Pinpoint the cell where the given text exists, returning its [x, y] midpoint coordinate. 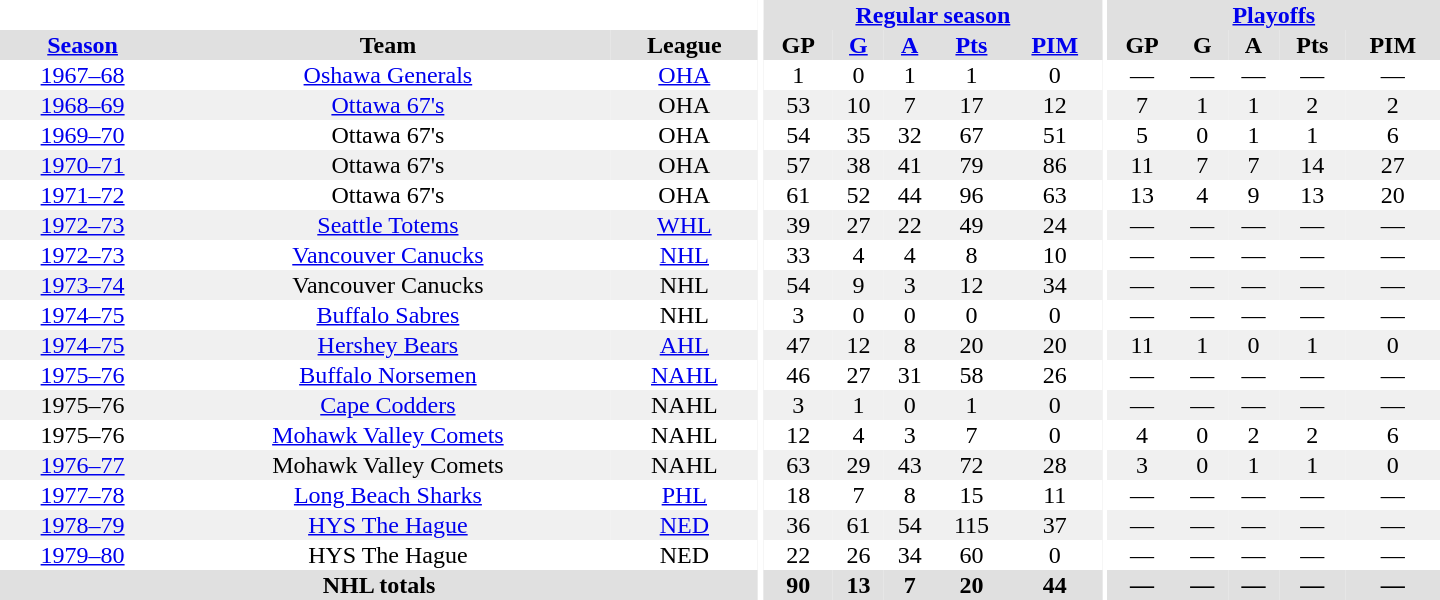
72 [971, 465]
31 [910, 375]
18 [798, 495]
52 [858, 195]
37 [1055, 525]
1977–78 [82, 495]
96 [971, 195]
1968–69 [82, 105]
1978–79 [82, 525]
57 [798, 165]
PHL [684, 495]
WHL [684, 225]
1970–71 [82, 165]
15 [971, 495]
79 [971, 165]
Seattle Totems [388, 225]
86 [1055, 165]
1976–77 [82, 465]
35 [858, 135]
49 [971, 225]
36 [798, 525]
Buffalo Norsemen [388, 375]
Team [388, 45]
Cape Codders [388, 405]
5 [1142, 135]
67 [971, 135]
Season [82, 45]
1967–68 [82, 75]
League [684, 45]
29 [858, 465]
60 [971, 555]
32 [910, 135]
Regular season [933, 15]
1973–74 [82, 285]
24 [1055, 225]
14 [1312, 165]
Hershey Bears [388, 345]
47 [798, 345]
1969–70 [82, 135]
43 [910, 465]
28 [1055, 465]
Long Beach Sharks [388, 495]
38 [858, 165]
115 [971, 525]
58 [971, 375]
Buffalo Sabres [388, 315]
1979–80 [82, 555]
AHL [684, 345]
NHL totals [379, 585]
39 [798, 225]
90 [798, 585]
51 [1055, 135]
41 [910, 165]
Playoffs [1274, 15]
1971–72 [82, 195]
46 [798, 375]
53 [798, 105]
17 [971, 105]
Oshawa Generals [388, 75]
33 [798, 255]
